Output the [x, y] coordinate of the center of the cell containing the given text.  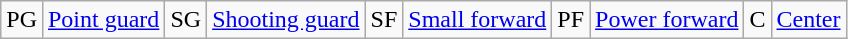
PG [22, 20]
Small forward [478, 20]
C [758, 20]
PF [571, 20]
Point guard [103, 20]
SG [186, 20]
Shooting guard [286, 20]
Power forward [667, 20]
SF [384, 20]
Center [808, 20]
